Return the [X, Y] coordinate for the center point of the cell that contains the specified text.  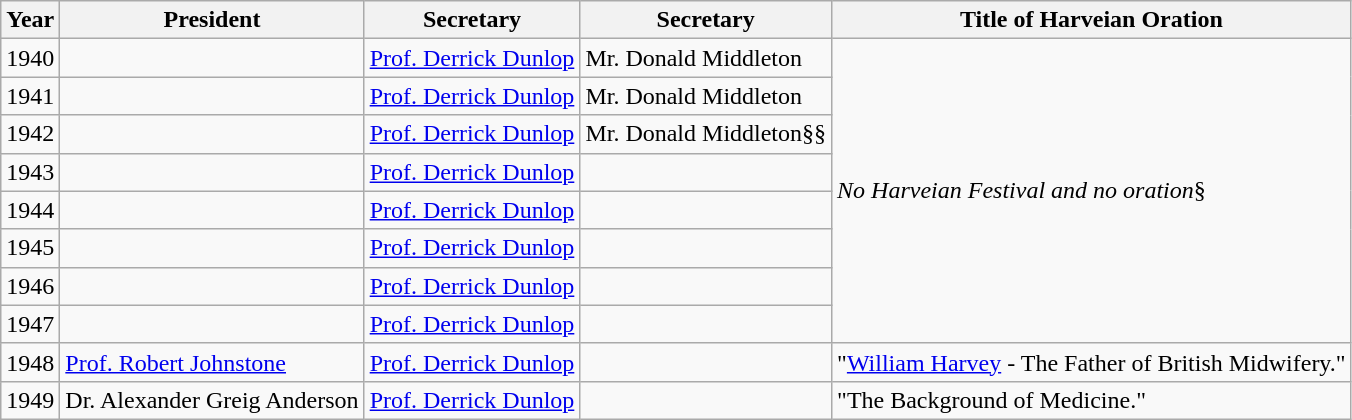
1943 [30, 172]
Dr. Alexander Greig Anderson [212, 400]
1946 [30, 286]
1940 [30, 58]
"William Harvey - The Father of British Midwifery." [1092, 362]
President [212, 20]
1948 [30, 362]
1945 [30, 248]
Prof. Robert Johnstone [212, 362]
1941 [30, 96]
1942 [30, 134]
"The Background of Medicine." [1092, 400]
1944 [30, 210]
Title of Harveian Oration [1092, 20]
Mr. Donald Middleton§§ [706, 134]
No Harveian Festival and no oration§ [1092, 191]
Year [30, 20]
1947 [30, 324]
1949 [30, 400]
